Pinpoint the cell where the given text exists, returning its (x, y) midpoint coordinate. 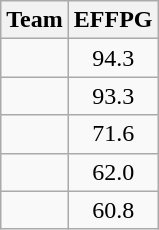
60.8 (113, 210)
EFFPG (113, 20)
Team (35, 20)
94.3 (113, 58)
62.0 (113, 172)
71.6 (113, 134)
93.3 (113, 96)
